Identify which cell holds the provided text, then report its (x, y) central coordinate. 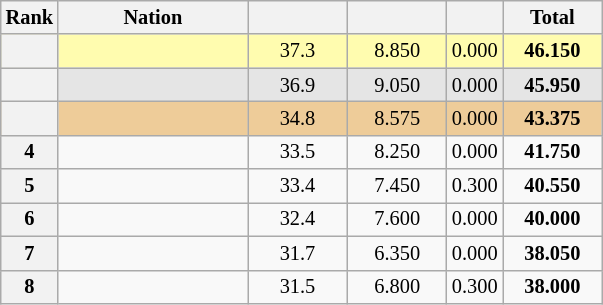
6 (30, 219)
40.000 (553, 219)
4 (30, 152)
34.8 (298, 118)
5 (30, 186)
6.800 (397, 287)
38.000 (553, 287)
38.050 (553, 253)
Rank (30, 17)
Total (553, 17)
7.450 (397, 186)
31.5 (298, 287)
8.850 (397, 51)
7 (30, 253)
43.375 (553, 118)
33.4 (298, 186)
6.350 (397, 253)
40.550 (553, 186)
8.575 (397, 118)
41.750 (553, 152)
Nation (153, 17)
9.050 (397, 85)
46.150 (553, 51)
7.600 (397, 219)
37.3 (298, 51)
8 (30, 287)
36.9 (298, 85)
31.7 (298, 253)
8.250 (397, 152)
33.5 (298, 152)
32.4 (298, 219)
45.950 (553, 85)
